Find where the given text appears and provide that cell's center as [X, Y] coordinate. 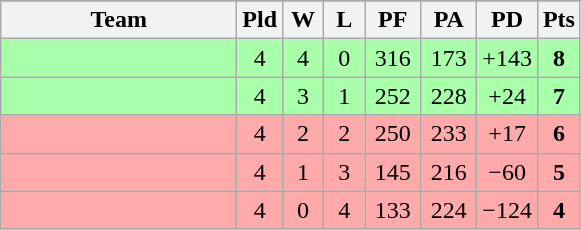
−124 [508, 210]
316 [393, 58]
Team [119, 20]
W [304, 20]
−60 [508, 172]
+17 [508, 134]
6 [558, 134]
L [344, 20]
145 [393, 172]
173 [449, 58]
5 [558, 172]
PA [449, 20]
233 [449, 134]
7 [558, 96]
250 [393, 134]
+24 [508, 96]
PF [393, 20]
Pts [558, 20]
Pld [260, 20]
224 [449, 210]
PD [508, 20]
252 [393, 96]
228 [449, 96]
133 [393, 210]
+143 [508, 58]
8 [558, 58]
216 [449, 172]
